Pinpoint the cell where the given text exists, returning its [x, y] midpoint coordinate. 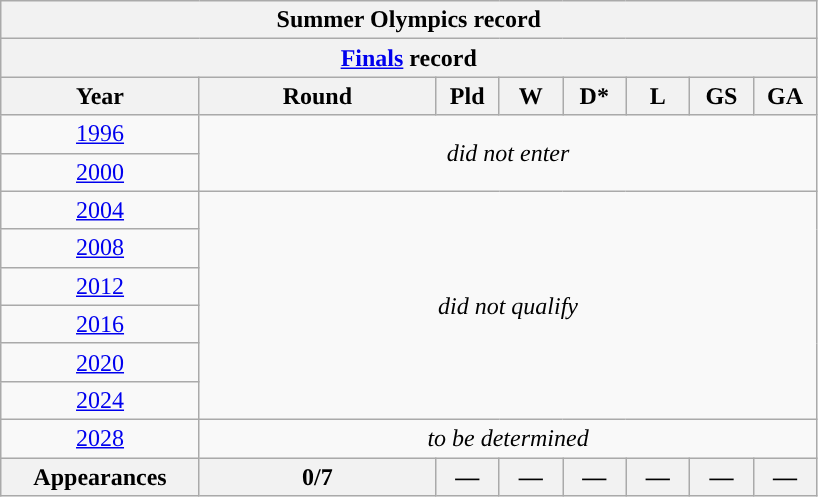
Round [317, 96]
2016 [100, 324]
2028 [100, 438]
0/7 [317, 477]
Appearances [100, 477]
2020 [100, 362]
L [658, 96]
2000 [100, 172]
D* [594, 96]
did not qualify [508, 305]
GS [722, 96]
1996 [100, 134]
2008 [100, 248]
2004 [100, 210]
GA [785, 96]
Pld [467, 96]
Year [100, 96]
Finals record [409, 58]
did not enter [508, 153]
to be determined [508, 438]
W [531, 96]
Summer Olympics record [409, 20]
2012 [100, 286]
2024 [100, 400]
